Find where the given text appears and provide that cell's center as (x, y) coordinate. 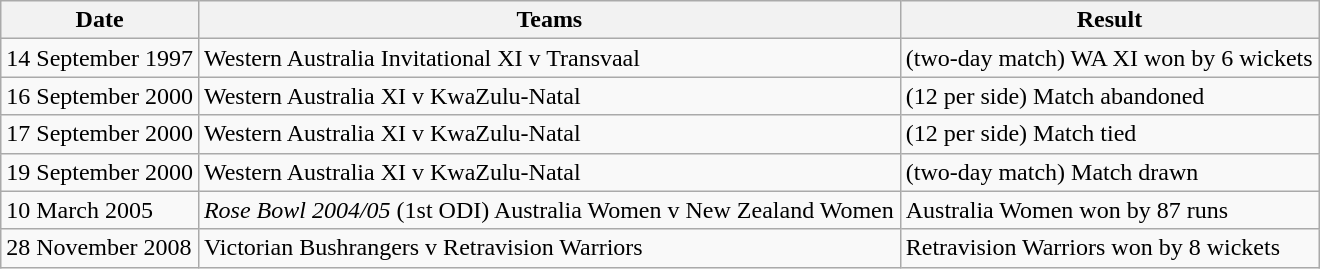
(12 per side) Match abandoned (1109, 96)
28 November 2008 (100, 248)
17 September 2000 (100, 134)
Australia Women won by 87 runs (1109, 210)
14 September 1997 (100, 58)
19 September 2000 (100, 172)
(12 per side) Match tied (1109, 134)
Date (100, 20)
Teams (549, 20)
Result (1109, 20)
10 March 2005 (100, 210)
Rose Bowl 2004/05 (1st ODI) Australia Women v New Zealand Women (549, 210)
Victorian Bushrangers v Retravision Warriors (549, 248)
(two-day match) WA XI won by 6 wickets (1109, 58)
Western Australia Invitational XI v Transvaal (549, 58)
(two-day match) Match drawn (1109, 172)
Retravision Warriors won by 8 wickets (1109, 248)
16 September 2000 (100, 96)
